Capture the cell that displays the provided text and extract its [x, y] central coordinate. 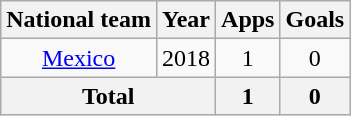
Total [108, 96]
Goals [315, 20]
Year [186, 20]
National team [79, 20]
Mexico [79, 58]
2018 [186, 58]
Apps [248, 20]
